Find where the given text appears and provide that cell's center as [x, y] coordinate. 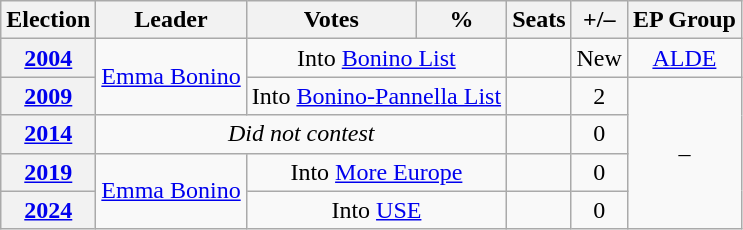
Did not contest [302, 134]
2 [599, 96]
EP Group [684, 20]
– [684, 153]
2009 [48, 96]
+/– [599, 20]
2024 [48, 210]
2014 [48, 134]
Into Bonino List [376, 58]
% [461, 20]
Votes [331, 20]
Leader [171, 20]
2004 [48, 58]
Seats [539, 20]
Into USE [376, 210]
New [599, 58]
Into Bonino-Pannella List [376, 96]
Into More Europe [376, 172]
Election [48, 20]
2019 [48, 172]
ALDE [684, 58]
